Identify which cell holds the provided text, then report its (X, Y) central coordinate. 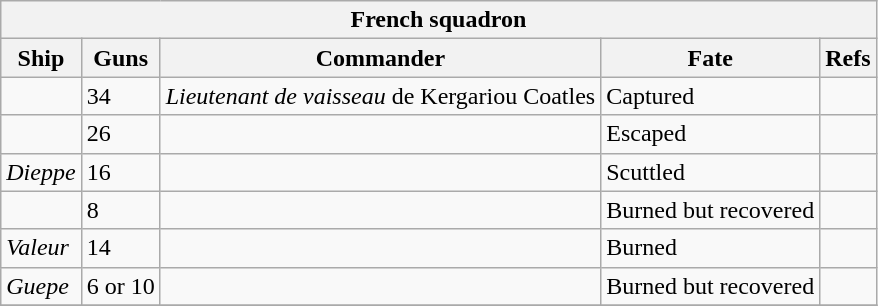
6 or 10 (120, 286)
Refs (848, 58)
Escaped (710, 134)
Valeur (41, 248)
Fate (710, 58)
34 (120, 96)
8 (120, 210)
Guns (120, 58)
Lieutenant de vaisseau de Kergariou Coatles (380, 96)
Commander (380, 58)
Guepe (41, 286)
French squadron (438, 20)
26 (120, 134)
14 (120, 248)
16 (120, 172)
Dieppe (41, 172)
Scuttled (710, 172)
Captured (710, 96)
Ship (41, 58)
Burned (710, 248)
